Output the (X, Y) coordinate of the center of the cell containing the given text.  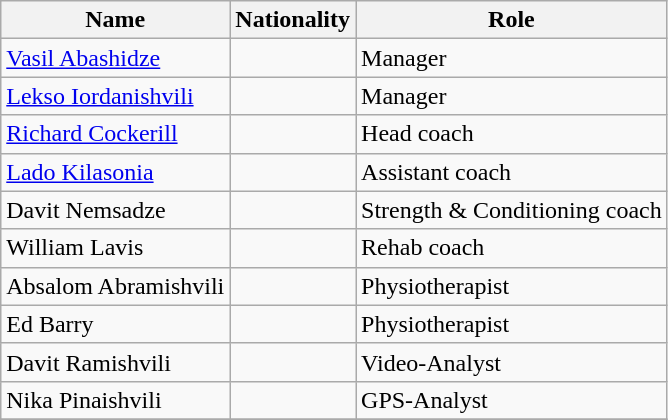
Rehab coach (512, 248)
Davit Ramishvili (116, 362)
Strength & Conditioning coach (512, 210)
Davit Nemsadze (116, 210)
Ed Barry (116, 324)
Role (512, 20)
Lekso Iordanishvili (116, 96)
Lado Kilasonia (116, 172)
Nika Pinaishvili (116, 400)
Nationality (293, 20)
Absalom Abramishvili (116, 286)
Richard Cockerill (116, 134)
Assistant coach (512, 172)
William Lavis (116, 248)
Head coach (512, 134)
Vasil Abashidze (116, 58)
Name (116, 20)
GPS-Analyst (512, 400)
Video-Analyst (512, 362)
